Scan for the cell matching the given text and deliver its (x, y) coordinate at center. 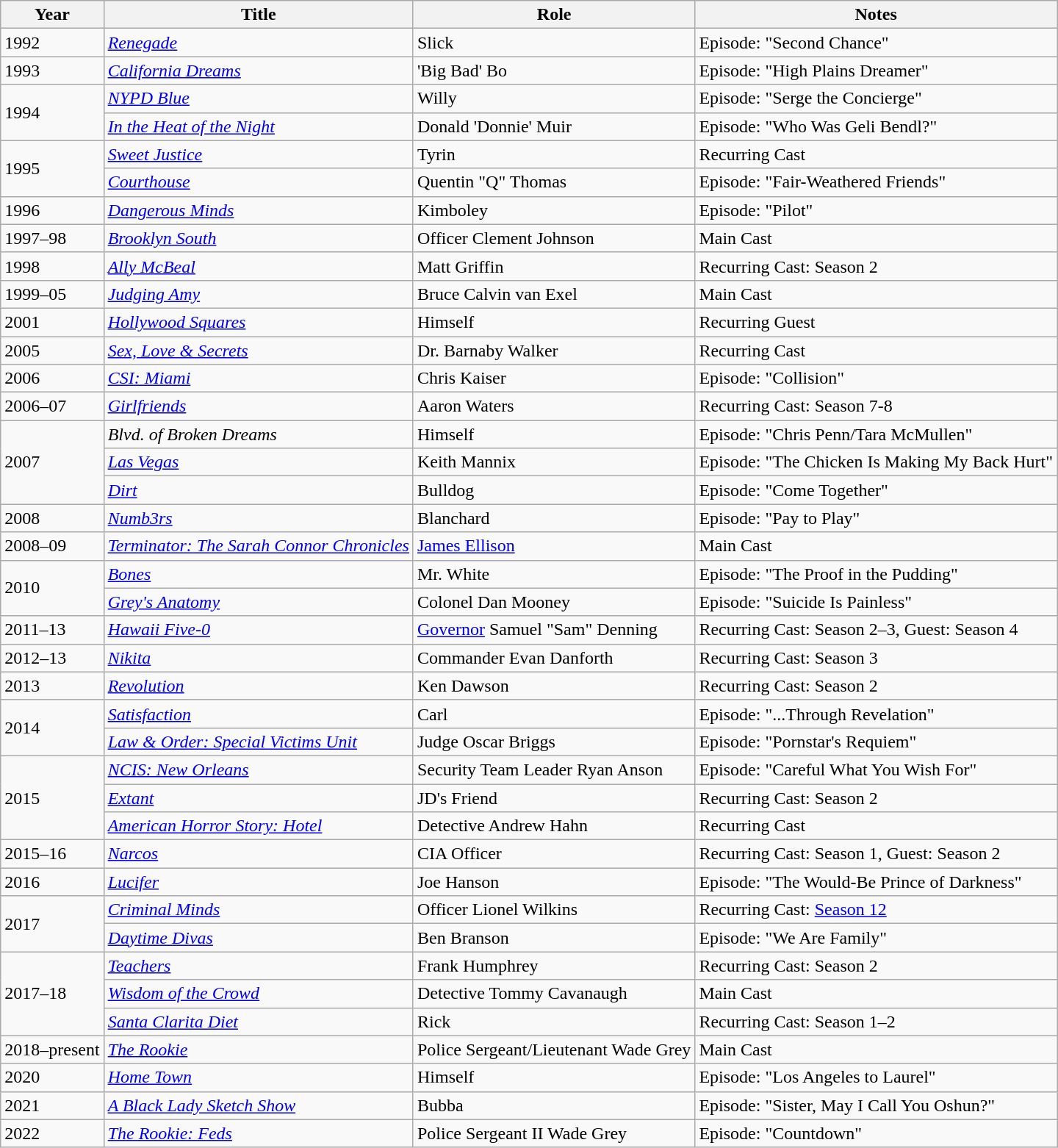
American Horror Story: Hotel (259, 826)
Episode: "Sister, May I Call You Oshun?" (876, 1105)
2008 (52, 518)
Ben Branson (554, 938)
Extant (259, 797)
Dirt (259, 490)
Recurring Cast: Season 7-8 (876, 406)
Episode: "The Chicken Is Making My Back Hurt" (876, 462)
Episode: "We Are Family" (876, 938)
Episode: "Who Was Geli Bendl?" (876, 126)
Episode: "Serge the Concierge" (876, 98)
CSI: Miami (259, 379)
Narcos (259, 854)
Governor Samuel "Sam" Denning (554, 630)
2013 (52, 686)
Recurring Guest (876, 322)
Recurring Cast: Season 1–2 (876, 1022)
2017 (52, 924)
A Black Lady Sketch Show (259, 1105)
Episode: "High Plains Dreamer" (876, 71)
CIA Officer (554, 854)
Criminal Minds (259, 910)
2006 (52, 379)
Colonel Dan Mooney (554, 602)
1998 (52, 266)
Detective Andrew Hahn (554, 826)
2015 (52, 797)
Ally McBeal (259, 266)
Teachers (259, 966)
Aaron Waters (554, 406)
Grey's Anatomy (259, 602)
2008–09 (52, 546)
Terminator: The Sarah Connor Chronicles (259, 546)
The Rookie (259, 1050)
James Ellison (554, 546)
2016 (52, 882)
Episode: "Suicide Is Painless" (876, 602)
1995 (52, 168)
Blvd. of Broken Dreams (259, 434)
Revolution (259, 686)
Episode: "Careful What You Wish For" (876, 769)
Episode: "The Proof in the Pudding" (876, 574)
1997–98 (52, 238)
Tyrin (554, 154)
Donald 'Donnie' Muir (554, 126)
Episode: "Pilot" (876, 210)
Sex, Love & Secrets (259, 351)
Role (554, 15)
Episode: "Come Together" (876, 490)
Officer Lionel Wilkins (554, 910)
The Rookie: Feds (259, 1133)
Episode: "Los Angeles to Laurel" (876, 1077)
2015–16 (52, 854)
Chris Kaiser (554, 379)
2012–13 (52, 658)
Episode: "The Would-Be Prince of Darkness" (876, 882)
2014 (52, 728)
Hollywood Squares (259, 322)
Judge Oscar Briggs (554, 742)
Las Vegas (259, 462)
Commander Evan Danforth (554, 658)
Police Sergeant II Wade Grey (554, 1133)
In the Heat of the Night (259, 126)
Recurring Cast: Season 3 (876, 658)
2018–present (52, 1050)
Nikita (259, 658)
Rick (554, 1022)
Willy (554, 98)
Wisdom of the Crowd (259, 994)
Episode: "...Through Revelation" (876, 714)
Officer Clement Johnson (554, 238)
1992 (52, 43)
Episode: "Second Chance" (876, 43)
2010 (52, 588)
Santa Clarita Diet (259, 1022)
Episode: "Pornstar's Requiem" (876, 742)
Mr. White (554, 574)
'Big Bad' Bo (554, 71)
Detective Tommy Cavanaugh (554, 994)
Lucifer (259, 882)
Hawaii Five-0 (259, 630)
2006–07 (52, 406)
2005 (52, 351)
Girlfriends (259, 406)
2011–13 (52, 630)
1996 (52, 210)
JD's Friend (554, 797)
Bruce Calvin van Exel (554, 294)
1993 (52, 71)
Police Sergeant/Lieutenant Wade Grey (554, 1050)
Title (259, 15)
Recurring Cast: Season 2–3, Guest: Season 4 (876, 630)
Security Team Leader Ryan Anson (554, 769)
Ken Dawson (554, 686)
Dangerous Minds (259, 210)
Notes (876, 15)
Courthouse (259, 182)
Renegade (259, 43)
2001 (52, 322)
Sweet Justice (259, 154)
Satisfaction (259, 714)
2021 (52, 1105)
Episode: "Collision" (876, 379)
Matt Griffin (554, 266)
Blanchard (554, 518)
2007 (52, 462)
Home Town (259, 1077)
Episode: "Chris Penn/Tara McMullen" (876, 434)
Year (52, 15)
Dr. Barnaby Walker (554, 351)
2017–18 (52, 994)
NCIS: New Orleans (259, 769)
Kimboley (554, 210)
Episode: "Fair-Weathered Friends" (876, 182)
Law & Order: Special Victims Unit (259, 742)
Episode: "Countdown" (876, 1133)
1994 (52, 112)
Joe Hanson (554, 882)
1999–05 (52, 294)
Bones (259, 574)
2022 (52, 1133)
Daytime Divas (259, 938)
Judging Amy (259, 294)
Bubba (554, 1105)
Bulldog (554, 490)
California Dreams (259, 71)
Slick (554, 43)
Frank Humphrey (554, 966)
Quentin "Q" Thomas (554, 182)
Recurring Cast: Season 12 (876, 910)
Numb3rs (259, 518)
Episode: "Pay to Play" (876, 518)
Recurring Cast: Season 1, Guest: Season 2 (876, 854)
Brooklyn South (259, 238)
NYPD Blue (259, 98)
Keith Mannix (554, 462)
Carl (554, 714)
2020 (52, 1077)
